Detect which cell encompasses the target text, then output its (X, Y) center coordinate. 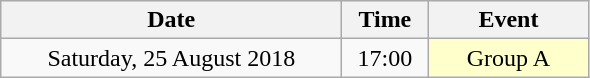
Event (508, 20)
Saturday, 25 August 2018 (172, 58)
Group A (508, 58)
Date (172, 20)
Time (385, 20)
17:00 (385, 58)
